Extract the [X, Y] coordinate from the center of the cell holding the provided text.  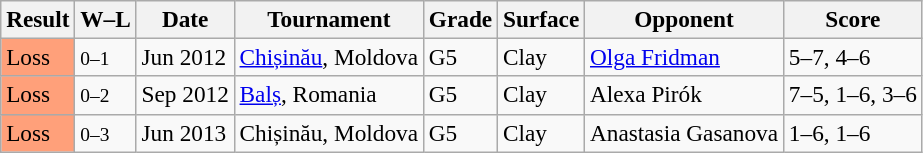
Alexa Pirók [684, 95]
W–L [106, 19]
Score [852, 19]
Olga Fridman [684, 57]
0–3 [106, 133]
1–6, 1–6 [852, 133]
Anastasia Gasanova [684, 133]
Opponent [684, 19]
Grade [460, 19]
7–5, 1–6, 3–6 [852, 95]
0–1 [106, 57]
Surface [542, 19]
Result [38, 19]
Sep 2012 [185, 95]
5–7, 4–6 [852, 57]
Balș, Romania [328, 95]
Tournament [328, 19]
Date [185, 19]
Jun 2012 [185, 57]
0–2 [106, 95]
Jun 2013 [185, 133]
